Pinpoint the cell where the given text exists, returning its [x, y] midpoint coordinate. 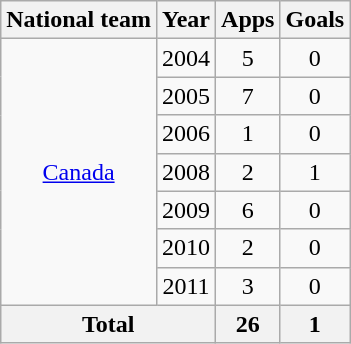
2006 [186, 134]
Total [108, 324]
Canada [79, 172]
2011 [186, 286]
7 [248, 96]
3 [248, 286]
Apps [248, 20]
National team [79, 20]
2004 [186, 58]
2009 [186, 210]
2005 [186, 96]
Goals [315, 20]
6 [248, 210]
2010 [186, 248]
Year [186, 20]
26 [248, 324]
2008 [186, 172]
5 [248, 58]
